Identify which cell holds the provided text, then report its (X, Y) central coordinate. 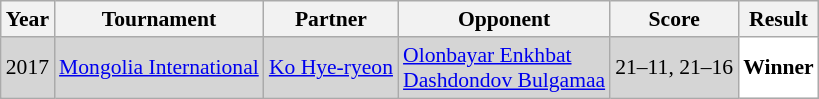
Result (778, 19)
Winner (778, 68)
Year (28, 19)
Ko Hye-ryeon (331, 68)
Mongolia International (159, 68)
21–11, 21–16 (674, 68)
Partner (331, 19)
Olonbayar Enkhbat Dashdondov Bulgamaa (504, 68)
Tournament (159, 19)
Opponent (504, 19)
2017 (28, 68)
Score (674, 19)
